Scan for the cell matching the given text and deliver its (X, Y) coordinate at center. 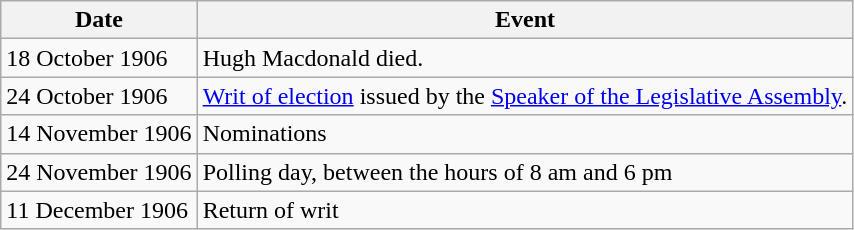
24 November 1906 (99, 172)
Nominations (525, 134)
24 October 1906 (99, 96)
Writ of election issued by the Speaker of the Legislative Assembly. (525, 96)
Hugh Macdonald died. (525, 58)
Event (525, 20)
11 December 1906 (99, 210)
Date (99, 20)
18 October 1906 (99, 58)
14 November 1906 (99, 134)
Return of writ (525, 210)
Polling day, between the hours of 8 am and 6 pm (525, 172)
